Pinpoint the cell where the given text exists, returning its [x, y] midpoint coordinate. 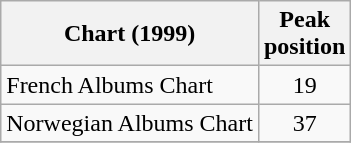
French Albums Chart [130, 85]
19 [304, 85]
Chart (1999) [130, 34]
Norwegian Albums Chart [130, 123]
37 [304, 123]
Peakposition [304, 34]
